Detect which cell encompasses the target text, then output its (X, Y) center coordinate. 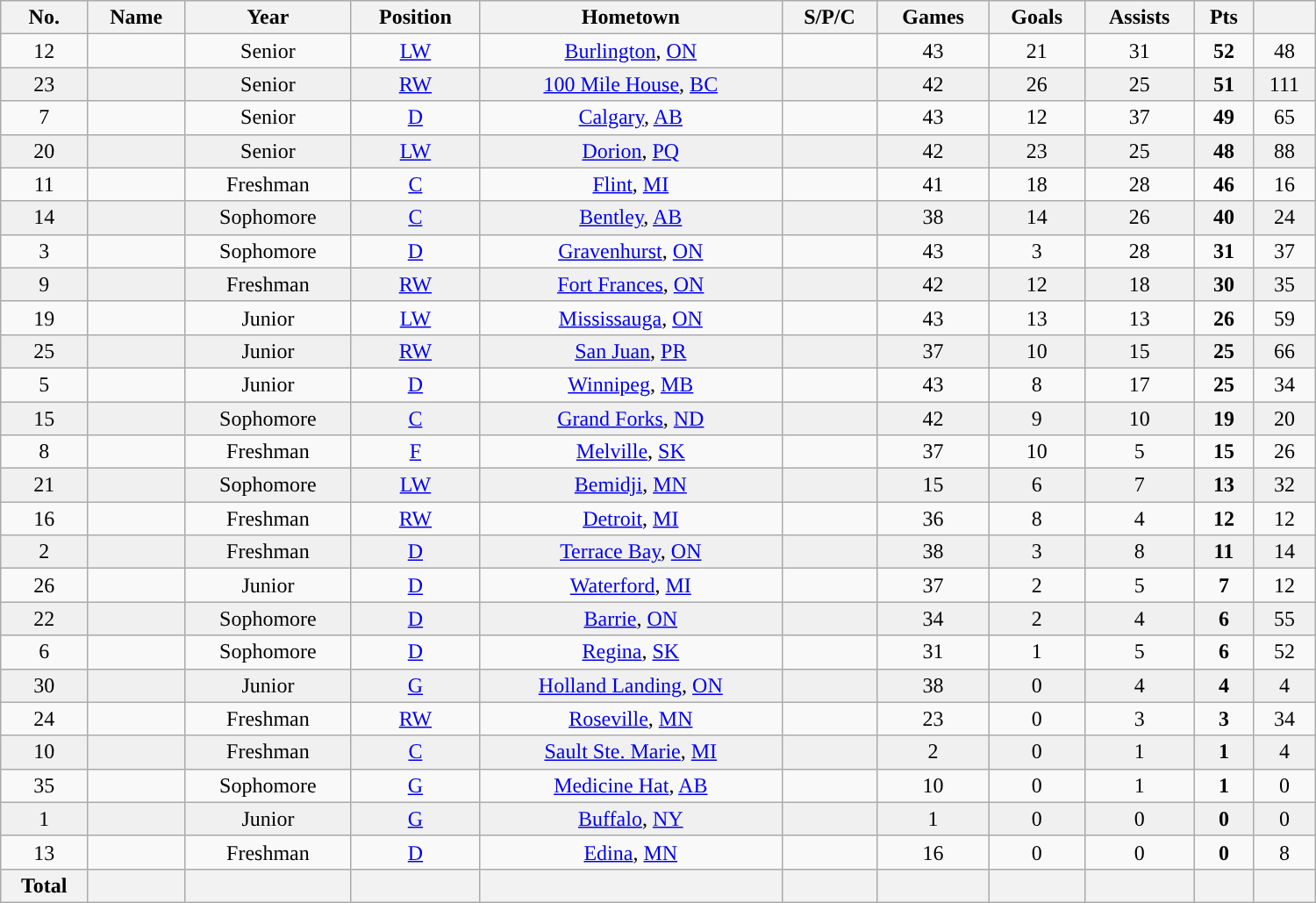
Flint, MI (630, 184)
55 (1284, 619)
Winnipeg, MB (630, 384)
59 (1284, 318)
49 (1223, 118)
Regina, SK (630, 652)
Dorion, PQ (630, 151)
Mississauga, ON (630, 318)
Holland Landing, ON (630, 685)
Medicine Hat, AB (630, 785)
46 (1223, 184)
Buffalo, NY (630, 819)
65 (1284, 118)
Edina, MN (630, 852)
111 (1284, 84)
41 (933, 184)
Grand Forks, ND (630, 419)
Gravenhurst, ON (630, 251)
San Juan, PR (630, 351)
Total (44, 885)
Hometown (630, 18)
Roseville, MN (630, 719)
S/P/C (830, 18)
No. (44, 18)
Detroit, MI (630, 519)
F (415, 452)
Name (137, 18)
Sault Ste. Marie, MI (630, 752)
Year (268, 18)
100 Mile House, BC (630, 84)
Calgary, AB (630, 118)
32 (1284, 485)
Terrace Bay, ON (630, 552)
Fort Frances, ON (630, 284)
88 (1284, 151)
Bentley, AB (630, 218)
Games (933, 18)
40 (1223, 218)
Pts (1223, 18)
51 (1223, 84)
Barrie, ON (630, 619)
Melville, SK (630, 452)
Goals (1037, 18)
Position (415, 18)
22 (44, 619)
Burlington, ON (630, 51)
Bemidji, MN (630, 485)
Waterford, MI (630, 585)
36 (933, 519)
17 (1139, 384)
66 (1284, 351)
Assists (1139, 18)
